Pinpoint the cell where the given text exists, returning its (x, y) midpoint coordinate. 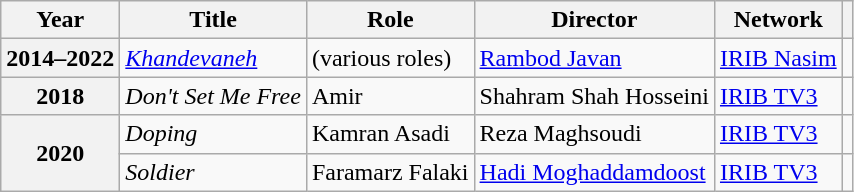
Director (594, 20)
IRIB Nasim (778, 58)
Role (390, 20)
Don't Set Me Free (214, 96)
2018 (60, 96)
Network (778, 20)
(various roles) (390, 58)
Title (214, 20)
Shahram Shah Hosseini (594, 96)
Khandevaneh (214, 58)
Kamran Asadi (390, 134)
Soldier (214, 172)
2014–2022 (60, 58)
Faramarz Falaki (390, 172)
Rambod Javan (594, 58)
Doping (214, 134)
Year (60, 20)
2020 (60, 153)
Amir (390, 96)
Reza Maghsoudi (594, 134)
Hadi Moghaddamdoost (594, 172)
